Scan for the cell matching the given text and deliver its (X, Y) coordinate at center. 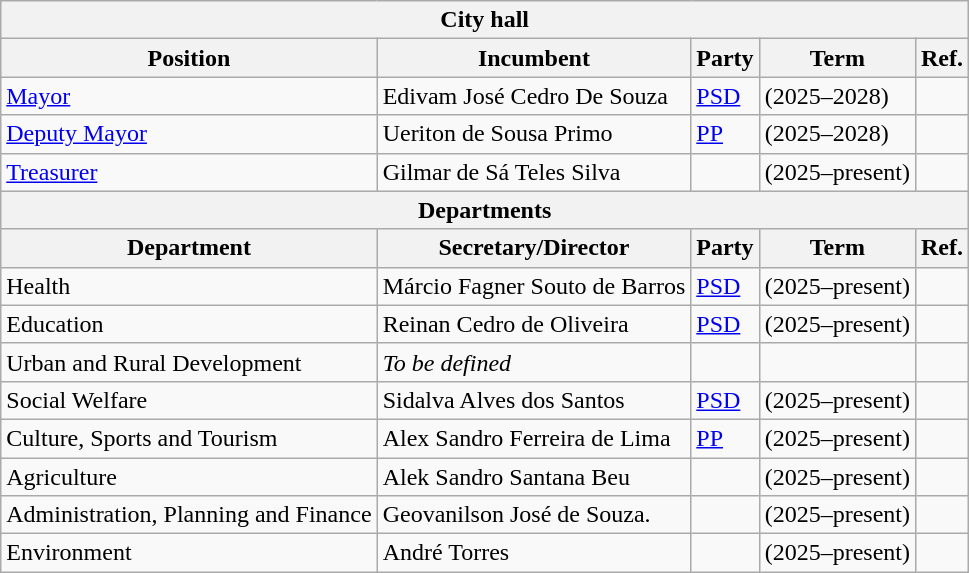
Ueriton de Sousa Primo (534, 134)
Sidalva Alves dos Santos (534, 400)
Departments (485, 210)
Secretary/Director (534, 248)
To be defined (534, 362)
Department (189, 248)
Education (189, 324)
Agriculture (189, 477)
Culture, Sports and Tourism (189, 438)
Deputy Mayor (189, 134)
André Torres (534, 553)
Health (189, 286)
Mayor (189, 96)
Márcio Fagner Souto de Barros (534, 286)
Administration, Planning and Finance (189, 515)
Incumbent (534, 58)
Edivam José Cedro De Souza (534, 96)
Environment (189, 553)
Reinan Cedro de Oliveira (534, 324)
Alex Sandro Ferreira de Lima (534, 438)
Urban and Rural Development (189, 362)
Treasurer (189, 172)
Geovanilson José de Souza. (534, 515)
Gilmar de Sá Teles Silva (534, 172)
Alek Sandro Santana Beu (534, 477)
Position (189, 58)
Social Welfare (189, 400)
City hall (485, 20)
